Extract the (X, Y) coordinate from the center of the cell holding the provided text.  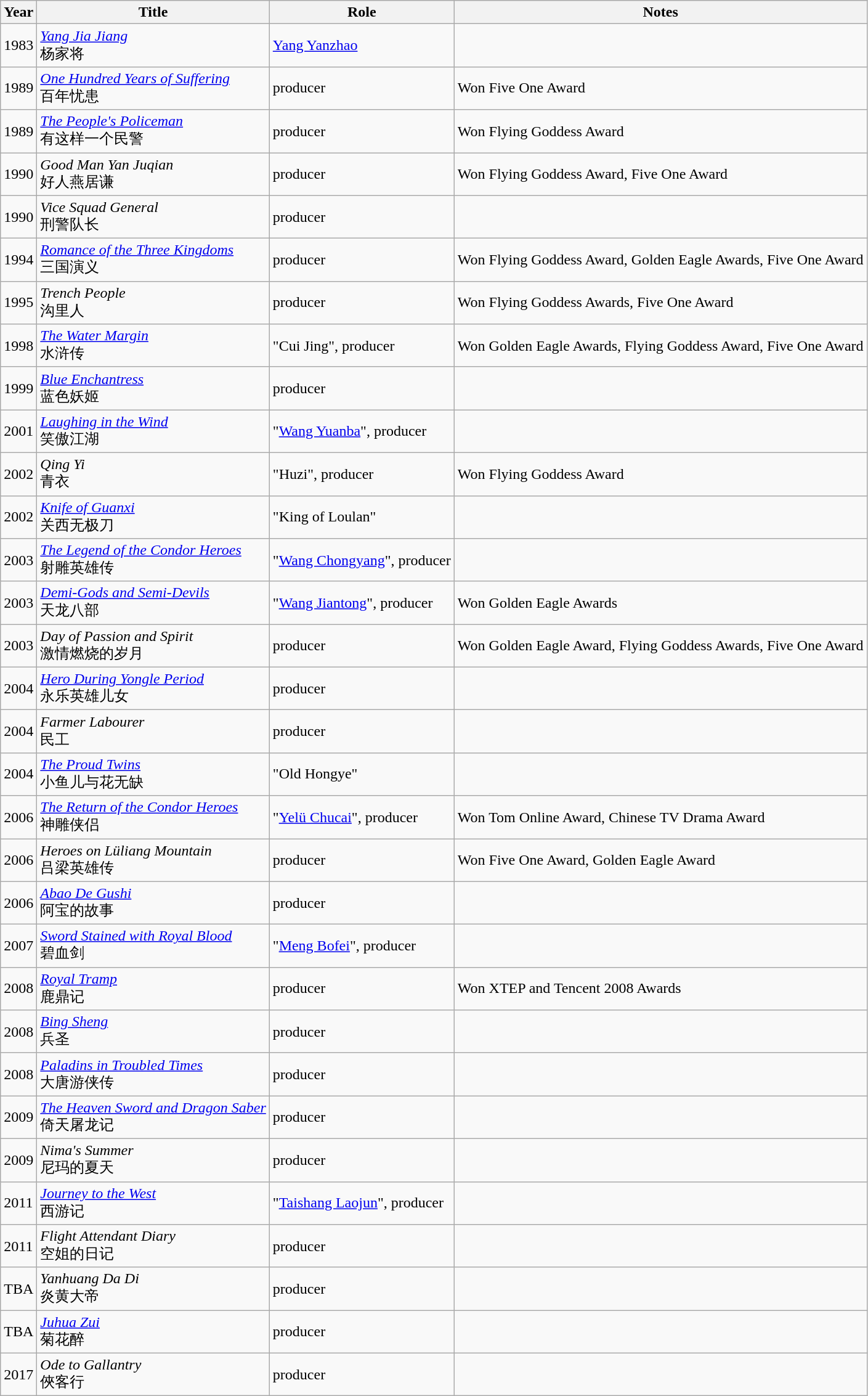
The Proud Twins小鱼儿与花无缺 (153, 774)
Won Golden Eagle Awards (660, 603)
1994 (18, 260)
The Water Margin水浒传 (153, 346)
1995 (18, 303)
Day of Passion and Spirit激情燃烧的岁月 (153, 646)
"Wang Jiantong", producer (362, 603)
Won Flying Goddess Award, Golden Eagle Awards, Five One Award (660, 260)
Journey to the West西游记 (153, 1203)
Notes (660, 12)
2001 (18, 431)
Won Five One Award, Golden Eagle Award (660, 860)
Laughing in the Wind笑傲江湖 (153, 431)
"Wang Yuanba", producer (362, 431)
"Taishang Laojun", producer (362, 1203)
Won XTEP and Tencent 2008 Awards (660, 989)
Won Golden Eagle Awards, Flying Goddess Award, Five One Award (660, 346)
Sword Stained with Royal Blood碧血剑 (153, 946)
The Heaven Sword and Dragon Saber倚天屠龙记 (153, 1117)
"Yelü Chucai", producer (362, 817)
"Meng Bofei", producer (362, 946)
One Hundred Years of Suffering百年忧患 (153, 88)
Knife of Guanxi关西无极刀 (153, 517)
Vice Squad General刑警队长 (153, 217)
Won Flying Goddess Award, Five One Award (660, 174)
Blue Enchantress蓝色妖姬 (153, 388)
1999 (18, 388)
Won Golden Eagle Award, Flying Goddess Awards, Five One Award (660, 646)
Paladins in Troubled Times大唐游侠传 (153, 1074)
Trench People沟里人 (153, 303)
Farmer Labourer民工 (153, 732)
Flight Attendant Diary空姐的日记 (153, 1246)
Title (153, 12)
Yang Jia Jiang杨家将 (153, 46)
Demi-Gods and Semi-Devils天龙八部 (153, 603)
Romance of the Three Kingdoms三国演义 (153, 260)
"Old Hongye" (362, 774)
Yanhuang Da Di炎黄大帝 (153, 1289)
Qing Yi青衣 (153, 474)
Hero During Yongle Period永乐英雄儿女 (153, 688)
Role (362, 12)
Juhua Zui菊花醉 (153, 1332)
The People's Policeman有这样一个民警 (153, 131)
1983 (18, 46)
2017 (18, 1374)
"Cui Jing", producer (362, 346)
1998 (18, 346)
Good Man Yan Juqian好人燕居谦 (153, 174)
Yang Yanzhao (362, 46)
Nima's Summer尼玛的夏天 (153, 1160)
The Return of the Condor Heroes神雕侠侣 (153, 817)
Year (18, 12)
2007 (18, 946)
Won Five One Award (660, 88)
Won Tom Online Award, Chinese TV Drama Award (660, 817)
Ode to Gallantry俠客行 (153, 1374)
Royal Tramp鹿鼎记 (153, 989)
Abao De Gushi阿宝的故事 (153, 903)
Won Flying Goddess Awards, Five One Award (660, 303)
The Legend of the Condor Heroes射雕英雄传 (153, 560)
"Wang Chongyang", producer (362, 560)
"King of Loulan" (362, 517)
"Huzi", producer (362, 474)
Heroes on Lüliang Mountain吕梁英雄传 (153, 860)
Bing Sheng兵圣 (153, 1032)
